Pinpoint the cell where the given text exists, returning its [x, y] midpoint coordinate. 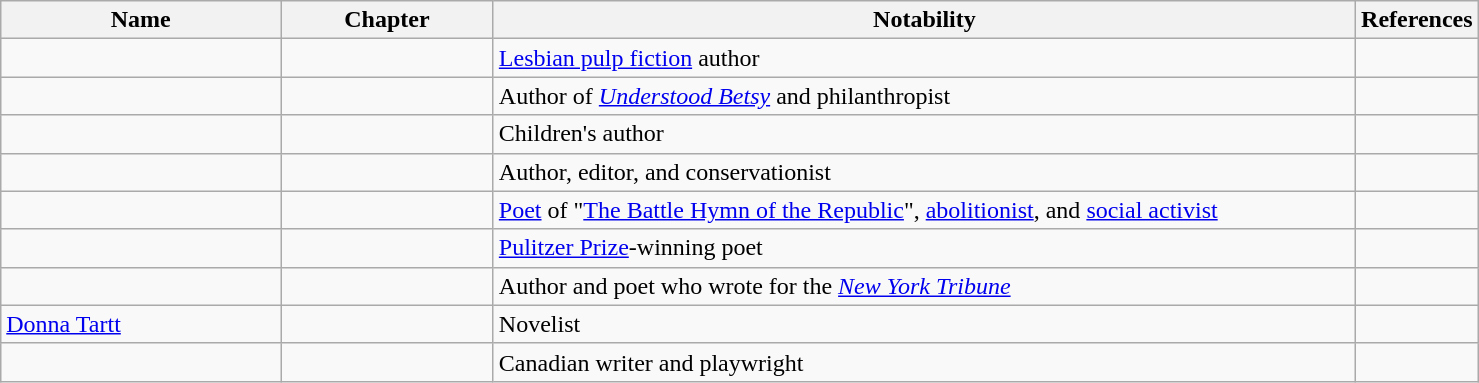
Children's author [924, 134]
Author and poet who wrote for the New York Tribune [924, 286]
Notability [924, 20]
Poet of "The Battle Hymn of the Republic", abolitionist, and social activist [924, 210]
Lesbian pulp fiction author [924, 58]
Name [141, 20]
References [1418, 20]
Novelist [924, 324]
Author, editor, and conservationist [924, 172]
Donna Tartt [141, 324]
Canadian writer and playwright [924, 362]
Chapter [388, 20]
Pulitzer Prize-winning poet [924, 248]
Author of Understood Betsy and philanthropist [924, 96]
